Capture the cell that displays the provided text and extract its [X, Y] central coordinate. 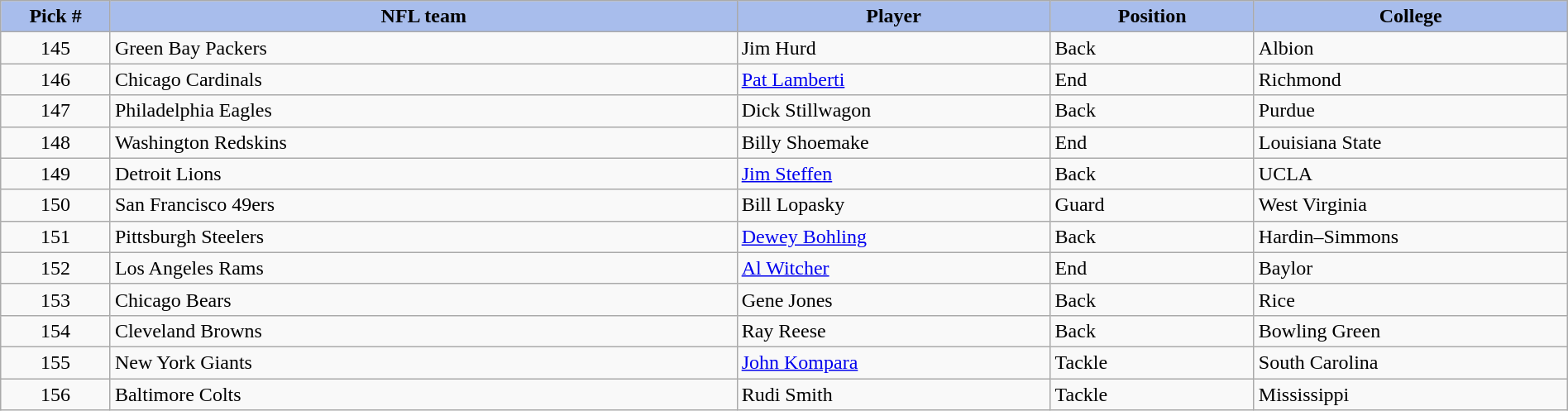
Purdue [1411, 111]
Rice [1411, 299]
UCLA [1411, 174]
Baylor [1411, 268]
Pittsburgh Steelers [423, 237]
Jim Steffen [893, 174]
149 [56, 174]
College [1411, 17]
Al Witcher [893, 268]
Guard [1152, 205]
Pick # [56, 17]
Chicago Cardinals [423, 79]
South Carolina [1411, 362]
Rudi Smith [893, 394]
Mississippi [1411, 394]
156 [56, 394]
Jim Hurd [893, 48]
Ray Reese [893, 331]
Bill Lopasky [893, 205]
Louisiana State [1411, 142]
Green Bay Packers [423, 48]
Richmond [1411, 79]
Washington Redskins [423, 142]
Dewey Bohling [893, 237]
150 [56, 205]
John Kompara [893, 362]
Gene Jones [893, 299]
Billy Shoemake [893, 142]
154 [56, 331]
NFL team [423, 17]
Chicago Bears [423, 299]
148 [56, 142]
Player [893, 17]
152 [56, 268]
Hardin–Simmons [1411, 237]
151 [56, 237]
Dick Stillwagon [893, 111]
Detroit Lions [423, 174]
146 [56, 79]
153 [56, 299]
147 [56, 111]
San Francisco 49ers [423, 205]
145 [56, 48]
Bowling Green [1411, 331]
Baltimore Colts [423, 394]
Pat Lamberti [893, 79]
New York Giants [423, 362]
Albion [1411, 48]
155 [56, 362]
Philadelphia Eagles [423, 111]
Position [1152, 17]
West Virginia [1411, 205]
Cleveland Browns [423, 331]
Los Angeles Rams [423, 268]
